Return the [x, y] coordinate for the center point of the cell that contains the specified text.  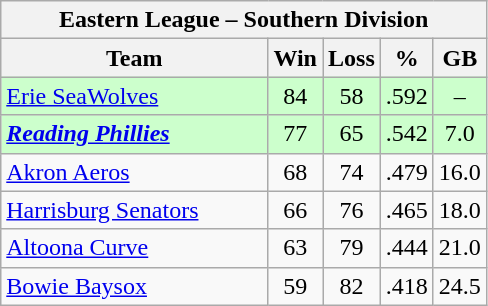
68 [296, 172]
77 [296, 134]
Akron Aeros [134, 172]
74 [351, 172]
66 [296, 210]
76 [351, 210]
– [460, 96]
84 [296, 96]
.444 [406, 248]
7.0 [460, 134]
.542 [406, 134]
16.0 [460, 172]
.465 [406, 210]
24.5 [460, 286]
Bowie Baysox [134, 286]
Team [134, 58]
Loss [351, 58]
18.0 [460, 210]
Erie SeaWolves [134, 96]
Eastern League – Southern Division [244, 20]
GB [460, 58]
Win [296, 58]
Harrisburg Senators [134, 210]
% [406, 58]
65 [351, 134]
.418 [406, 286]
58 [351, 96]
79 [351, 248]
82 [351, 286]
21.0 [460, 248]
59 [296, 286]
.592 [406, 96]
Reading Phillies [134, 134]
.479 [406, 172]
63 [296, 248]
Altoona Curve [134, 248]
